Detect which cell encompasses the target text, then output its [X, Y] center coordinate. 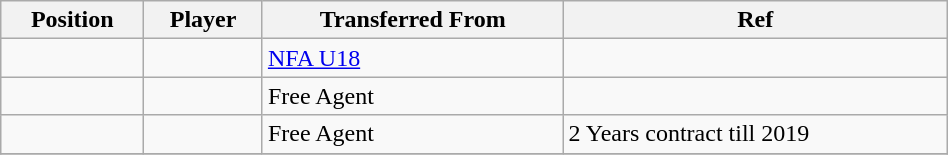
Transferred From [412, 20]
Ref [755, 20]
Position [72, 20]
2 Years contract till 2019 [755, 134]
NFA U18 [412, 58]
Player [204, 20]
